Provide the [x, y] coordinate of the cell's center where the given text is located.  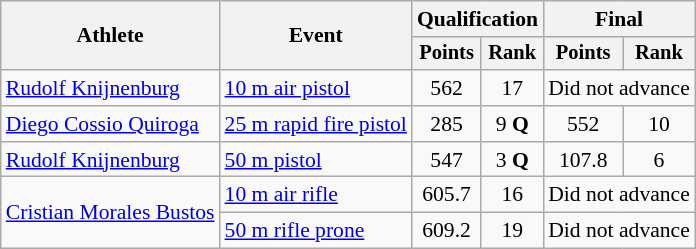
Athlete [110, 36]
19 [512, 231]
Qualification [478, 19]
10 [659, 124]
16 [512, 195]
Event [316, 36]
552 [583, 124]
50 m pistol [316, 160]
3 Q [512, 160]
10 m air pistol [316, 88]
50 m rifle prone [316, 231]
Diego Cossio Quiroga [110, 124]
10 m air rifle [316, 195]
562 [446, 88]
25 m rapid fire pistol [316, 124]
6 [659, 160]
605.7 [446, 195]
547 [446, 160]
285 [446, 124]
107.8 [583, 160]
Cristian Morales Bustos [110, 212]
9 Q [512, 124]
Final [619, 19]
609.2 [446, 231]
17 [512, 88]
